Extract the (x, y) coordinate from the center of the cell holding the provided text.  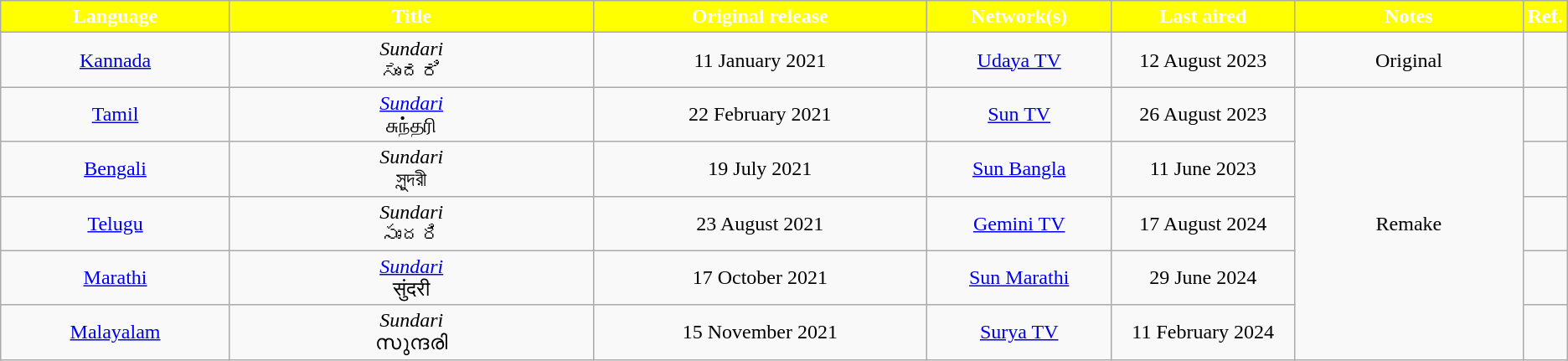
Sundari ಸುಂದರಿ (411, 60)
17 August 2024 (1203, 223)
Sundari సుందరి (411, 223)
Language (116, 17)
11 January 2021 (761, 60)
Ref. (1545, 17)
Title (411, 17)
11 February 2024 (1203, 332)
Kannada (116, 60)
Original (1409, 60)
Notes (1409, 17)
Tamil (116, 114)
15 November 2021 (761, 332)
Surya TV (1019, 332)
Malayalam (116, 332)
Sundari சுந்தரி (411, 114)
Telugu (116, 223)
Sundari സുന്ദരി (411, 332)
Sun TV (1019, 114)
17 October 2021 (761, 278)
23 August 2021 (761, 223)
Udaya TV (1019, 60)
29 June 2024 (1203, 278)
12 August 2023 (1203, 60)
Sun Marathi (1019, 278)
Original release (761, 17)
Network(s) (1019, 17)
Bengali (116, 169)
19 July 2021 (761, 169)
Gemini TV (1019, 223)
11 June 2023 (1203, 169)
26 August 2023 (1203, 114)
22 February 2021 (761, 114)
Remake (1409, 223)
Last aired (1203, 17)
Sun Bangla (1019, 169)
Sundari सुंदरी (411, 278)
Sundari সুন্দরী (411, 169)
Marathi (116, 278)
